Return (X, Y) of the center of cell containing provided text 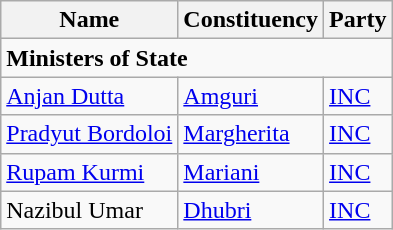
Anjan Dutta (90, 96)
Constituency (251, 20)
Name (90, 20)
Rupam Kurmi (90, 172)
Dhubri (251, 210)
Margherita (251, 134)
Nazibul Umar (90, 210)
Amguri (251, 96)
Party (358, 20)
Pradyut Bordoloi (90, 134)
Mariani (251, 172)
Ministers of State (196, 58)
